Capture the cell that displays the provided text and extract its (X, Y) central coordinate. 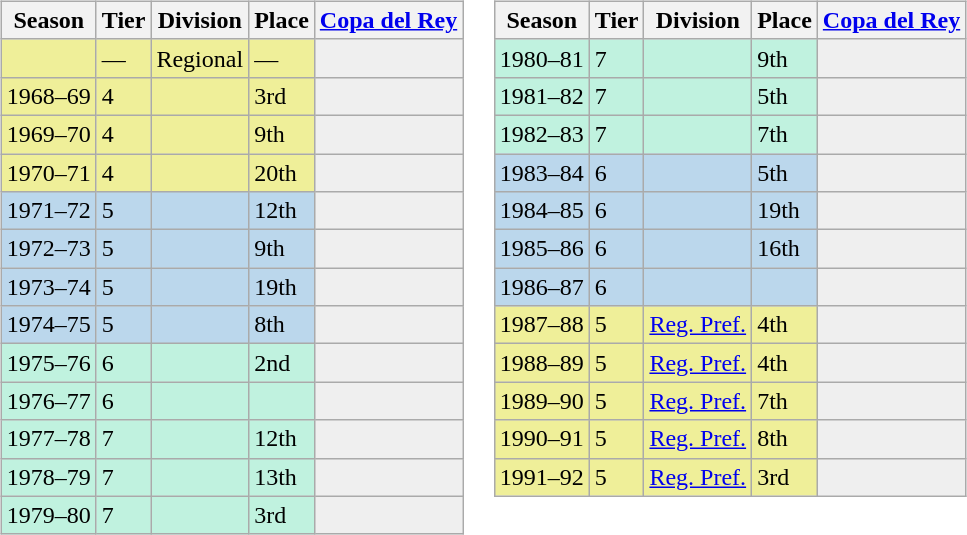
1988–89 (542, 363)
1991–92 (542, 477)
1973–74 (48, 287)
1968–69 (48, 96)
1975–76 (48, 363)
Regional (200, 58)
1978–79 (48, 477)
1983–84 (542, 173)
1970–71 (48, 173)
2nd (282, 363)
1986–87 (542, 287)
1987–88 (542, 325)
1980–81 (542, 58)
13th (282, 477)
1982–83 (542, 134)
1989–90 (542, 401)
1990–91 (542, 439)
1979–80 (48, 515)
1974–75 (48, 325)
20th (282, 173)
1972–73 (48, 249)
1985–86 (542, 249)
1977–78 (48, 439)
16th (785, 249)
1969–70 (48, 134)
1981–82 (542, 96)
1976–77 (48, 401)
1971–72 (48, 211)
1984–85 (542, 211)
